Find where the given text appears and provide that cell's center as (X, Y) coordinate. 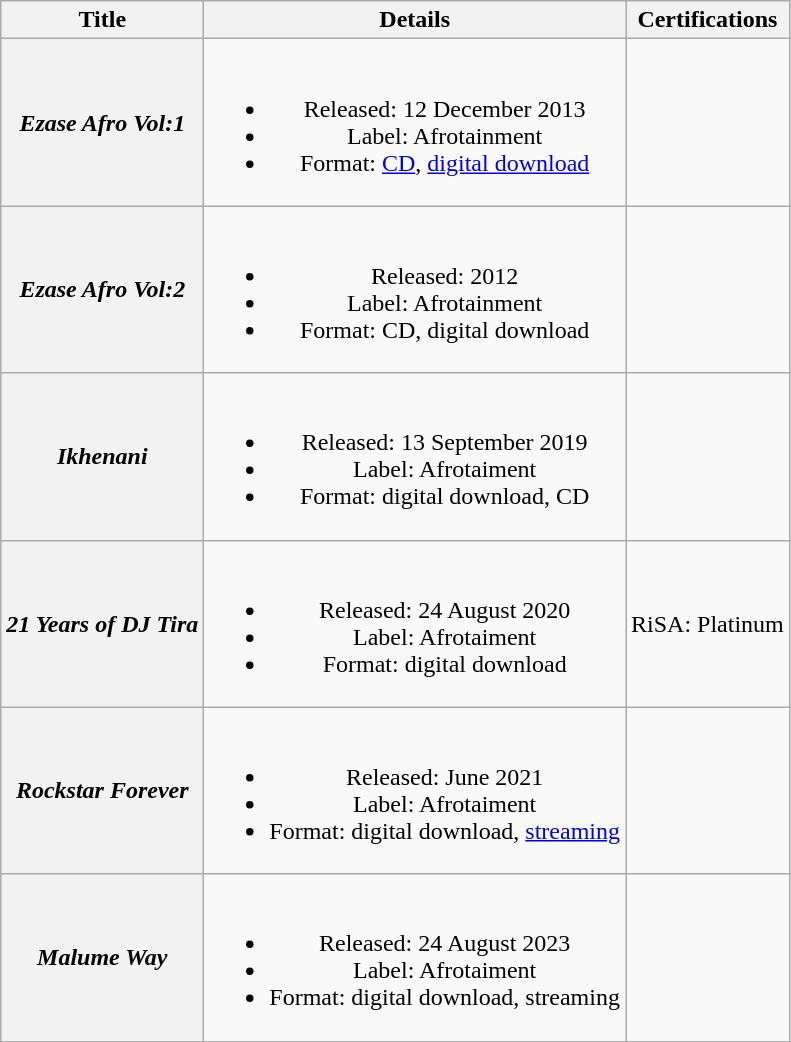
Certifications (708, 20)
Ezase Afro Vol:2 (102, 290)
Details (415, 20)
Rockstar Forever (102, 790)
Malume Way (102, 958)
Released: June 2021Label: AfrotaimentFormat: digital download, streaming (415, 790)
Ezase Afro Vol:1 (102, 122)
Released: 24 August 2023Label: AfrotaimentFormat: digital download, streaming (415, 958)
Released: 12 December 2013Label: AfrotainmentFormat: CD, digital download (415, 122)
Released: 24 August 2020Label: AfrotaimentFormat: digital download (415, 624)
Released: 13 September 2019Label: AfrotaimentFormat: digital download, CD (415, 456)
Released: 2012Label: AfrotainmentFormat: CD, digital download (415, 290)
RiSA: Platinum (708, 624)
Ikhenani (102, 456)
21 Years of DJ Tira (102, 624)
Title (102, 20)
